Locate the cell with the specified text and output its (X, Y) center coordinate. 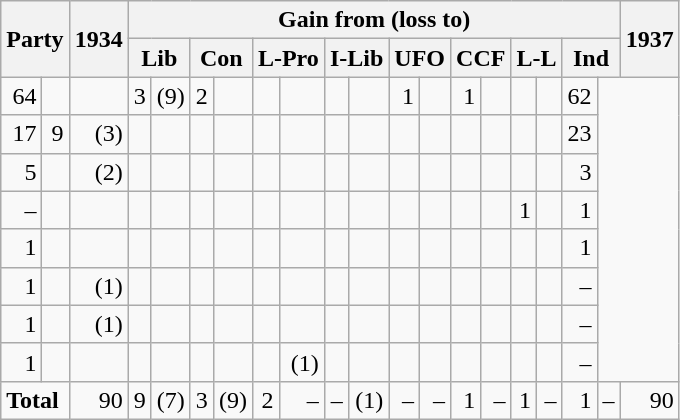
Party (35, 39)
(2) (98, 172)
64 (22, 96)
Gain from (loss to) (374, 20)
Con (221, 58)
L-Pro (288, 58)
Ind (591, 58)
23 (580, 134)
Total (35, 400)
I-Lib (356, 58)
(3) (98, 134)
CCF (481, 58)
UFO (420, 58)
L-L (536, 58)
(7) (170, 400)
62 (580, 96)
Lib (159, 58)
1934 (98, 39)
5 (22, 172)
1937 (650, 39)
17 (22, 134)
